For the text-containing cell, return its midpoint in (x, y) coordinate format. 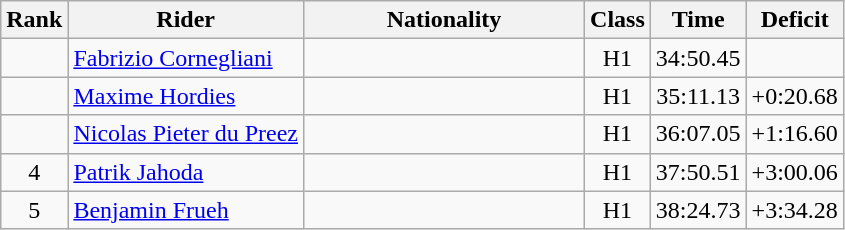
5 (34, 210)
Time (698, 20)
35:11.13 (698, 96)
Rider (186, 20)
Deficit (794, 20)
37:50.51 (698, 172)
Nationality (444, 20)
+3:00.06 (794, 172)
Maxime Hordies (186, 96)
Class (618, 20)
Patrik Jahoda (186, 172)
4 (34, 172)
36:07.05 (698, 134)
Fabrizio Cornegliani (186, 58)
34:50.45 (698, 58)
Benjamin Frueh (186, 210)
+1:16.60 (794, 134)
+3:34.28 (794, 210)
Rank (34, 20)
+0:20.68 (794, 96)
38:24.73 (698, 210)
Nicolas Pieter du Preez (186, 134)
